Search for the cell housing the specified text and yield its [X, Y] center coordinate. 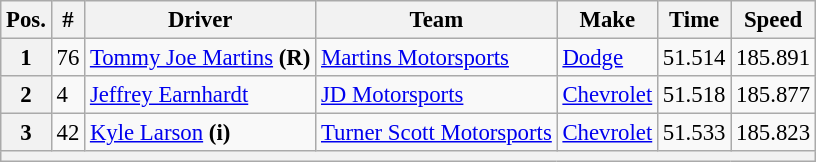
Time [694, 20]
Speed [774, 20]
# [68, 20]
1 [26, 58]
42 [68, 133]
Dodge [607, 58]
51.533 [694, 133]
Driver [200, 20]
185.823 [774, 133]
3 [26, 133]
4 [68, 95]
Kyle Larson (i) [200, 133]
51.514 [694, 58]
Make [607, 20]
51.518 [694, 95]
JD Motorsports [436, 95]
2 [26, 95]
185.877 [774, 95]
Team [436, 20]
Martins Motorsports [436, 58]
Tommy Joe Martins (R) [200, 58]
Jeffrey Earnhardt [200, 95]
Turner Scott Motorsports [436, 133]
Pos. [26, 20]
185.891 [774, 58]
76 [68, 58]
